Scan for the cell matching the given text and deliver its [X, Y] coordinate at center. 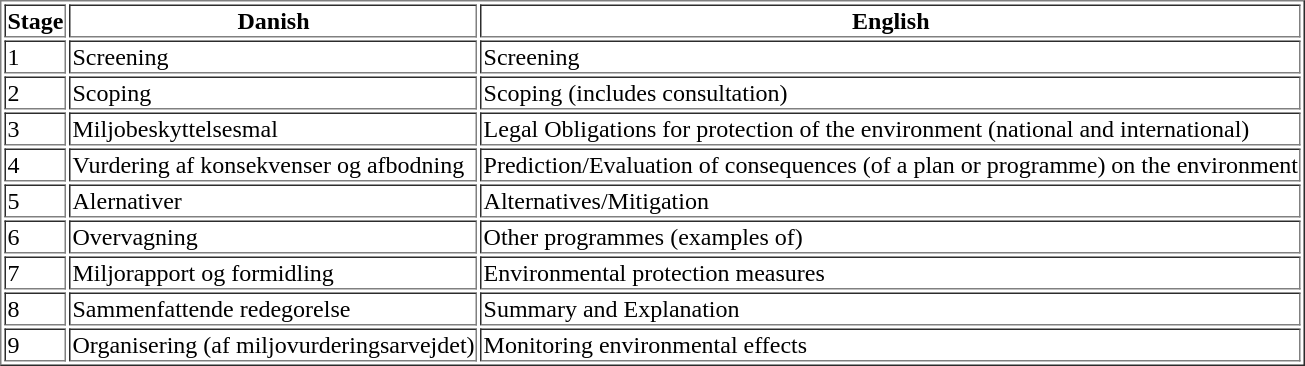
Scoping [273, 92]
Summary and Explanation [891, 308]
Alternatives/Mitigation [891, 200]
Danish [273, 20]
Stage [35, 20]
Environmental protection measures [891, 272]
5 [35, 200]
3 [35, 128]
Prediction/Evaluation of consequences (of a plan or programme) on the environment [891, 164]
Scoping (includes consultation) [891, 92]
1 [35, 56]
9 [35, 344]
Legal Obligations for protection of the environment (national and international) [891, 128]
Monitoring environmental effects [891, 344]
Alernativer [273, 200]
6 [35, 236]
Vurdering af konsekvenser og afbodning [273, 164]
4 [35, 164]
Miljorapport og formidling [273, 272]
Miljobeskyttelsesmal [273, 128]
Sammenfattende redegorelse [273, 308]
Overvagning [273, 236]
8 [35, 308]
7 [35, 272]
Organisering (af miljovurderingsarvejdet) [273, 344]
2 [35, 92]
Other programmes (examples of) [891, 236]
English [891, 20]
